Identify which cell holds the provided text, then report its [x, y] central coordinate. 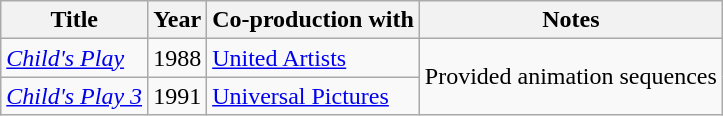
1988 [178, 58]
Universal Pictures [314, 96]
Child's Play 3 [74, 96]
Notes [570, 20]
Title [74, 20]
Co-production with [314, 20]
Year [178, 20]
1991 [178, 96]
Provided animation sequences [570, 77]
Child's Play [74, 58]
United Artists [314, 58]
